Locate the cell with the specified text and output its [x, y] center coordinate. 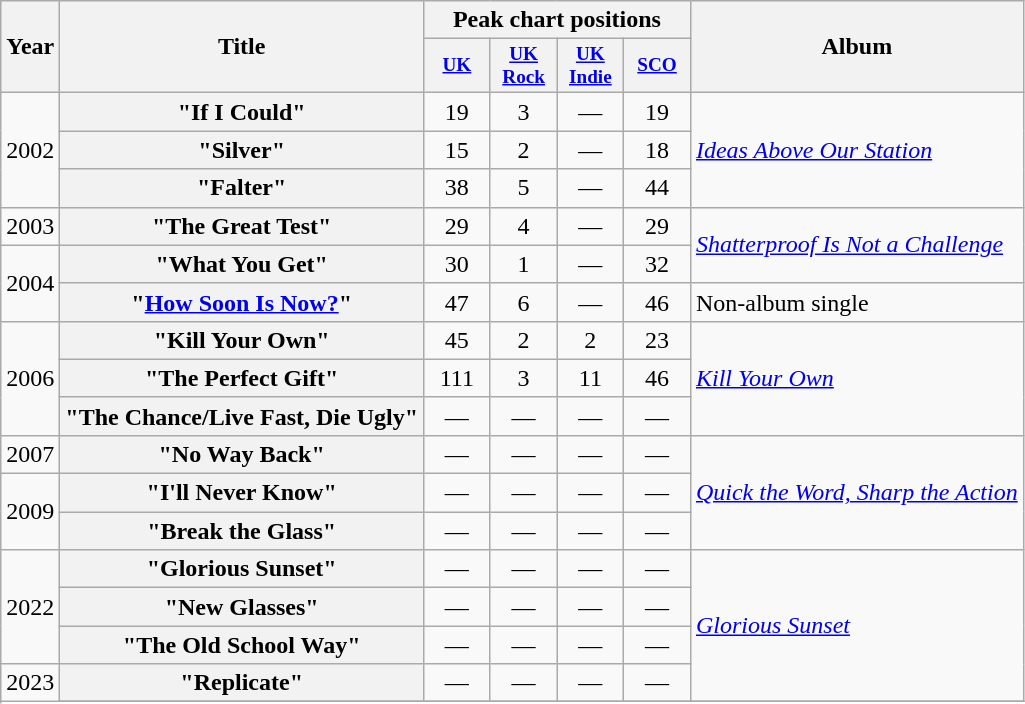
"Kill Your Own" [242, 340]
23 [658, 340]
"New Glasses" [242, 607]
"What You Get" [242, 264]
15 [458, 150]
Ideas Above Our Station [856, 150]
44 [658, 188]
Glorious Sunset [856, 626]
Non-album single [856, 302]
SCO [658, 66]
2023 [30, 683]
"The Perfect Gift" [242, 378]
2007 [30, 455]
32 [658, 264]
UKRock [524, 66]
UKIndie [590, 66]
"Replicate" [242, 683]
2004 [30, 283]
"The Chance/Live Fast, Die Ugly" [242, 416]
2002 [30, 150]
30 [458, 264]
2003 [30, 226]
5 [524, 188]
Peak chart positions [558, 20]
18 [658, 150]
Shatterproof Is Not a Challenge [856, 245]
2009 [30, 512]
38 [458, 188]
"Glorious Sunset" [242, 569]
"No Way Back" [242, 455]
45 [458, 340]
"Falter" [242, 188]
Quick the Word, Sharp the Action [856, 493]
Year [30, 47]
UK [458, 66]
4 [524, 226]
"Break the Glass" [242, 531]
"The Great Test" [242, 226]
2022 [30, 607]
Title [242, 47]
2006 [30, 378]
"If I Could" [242, 112]
11 [590, 378]
111 [458, 378]
6 [524, 302]
1 [524, 264]
"Silver" [242, 150]
"How Soon Is Now?" [242, 302]
Album [856, 47]
47 [458, 302]
Kill Your Own [856, 378]
"The Old School Way" [242, 645]
"I'll Never Know" [242, 493]
